Capture the cell that displays the provided text and extract its [X, Y] central coordinate. 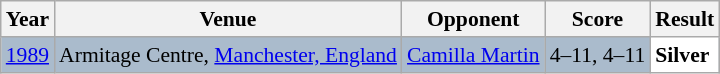
Venue [228, 19]
Opponent [474, 19]
4–11, 4–11 [598, 55]
1989 [28, 55]
Result [684, 19]
Silver [684, 55]
Camilla Martin [474, 55]
Armitage Centre, Manchester, England [228, 55]
Year [28, 19]
Score [598, 19]
